Determine the [X, Y] coordinate at the center of the cell enclosing the given text.  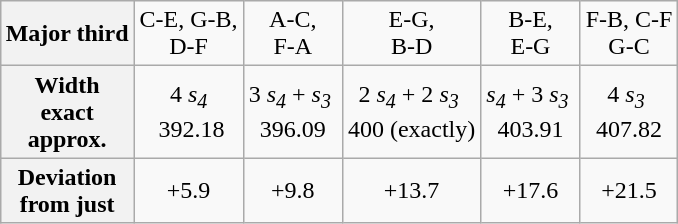
+21.5 [629, 190]
Widthexactapprox. [67, 112]
2 s4 + 2 s3 400 (exactly) [411, 112]
+17.6 [530, 190]
+9.8 [292, 190]
F-B, C-FG-C [629, 34]
C-E, G-B,D-F [188, 34]
+5.9 [188, 190]
B-E,E-G [530, 34]
Major third [67, 34]
4 s3 407.82 [629, 112]
A-C,F-A [292, 34]
Deviationfrom just [67, 190]
+13.7 [411, 190]
3 s4 + s3 396.09 [292, 112]
4 s4 392.18 [188, 112]
E-G,B-D [411, 34]
s4 + 3 s3 403.91 [530, 112]
